Find where the given text appears and provide that cell's center as (x, y) coordinate. 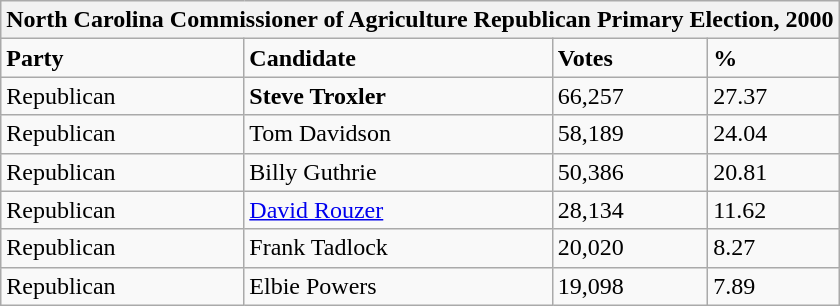
Votes (630, 58)
Frank Tadlock (398, 248)
7.89 (774, 286)
24.04 (774, 134)
27.37 (774, 96)
11.62 (774, 210)
David Rouzer (398, 210)
North Carolina Commissioner of Agriculture Republican Primary Election, 2000 (420, 20)
28,134 (630, 210)
Candidate (398, 58)
8.27 (774, 248)
50,386 (630, 172)
20.81 (774, 172)
20,020 (630, 248)
% (774, 58)
58,189 (630, 134)
Elbie Powers (398, 286)
Tom Davidson (398, 134)
66,257 (630, 96)
Party (122, 58)
19,098 (630, 286)
Steve Troxler (398, 96)
Billy Guthrie (398, 172)
